Scan for the cell matching the given text and deliver its [X, Y] coordinate at center. 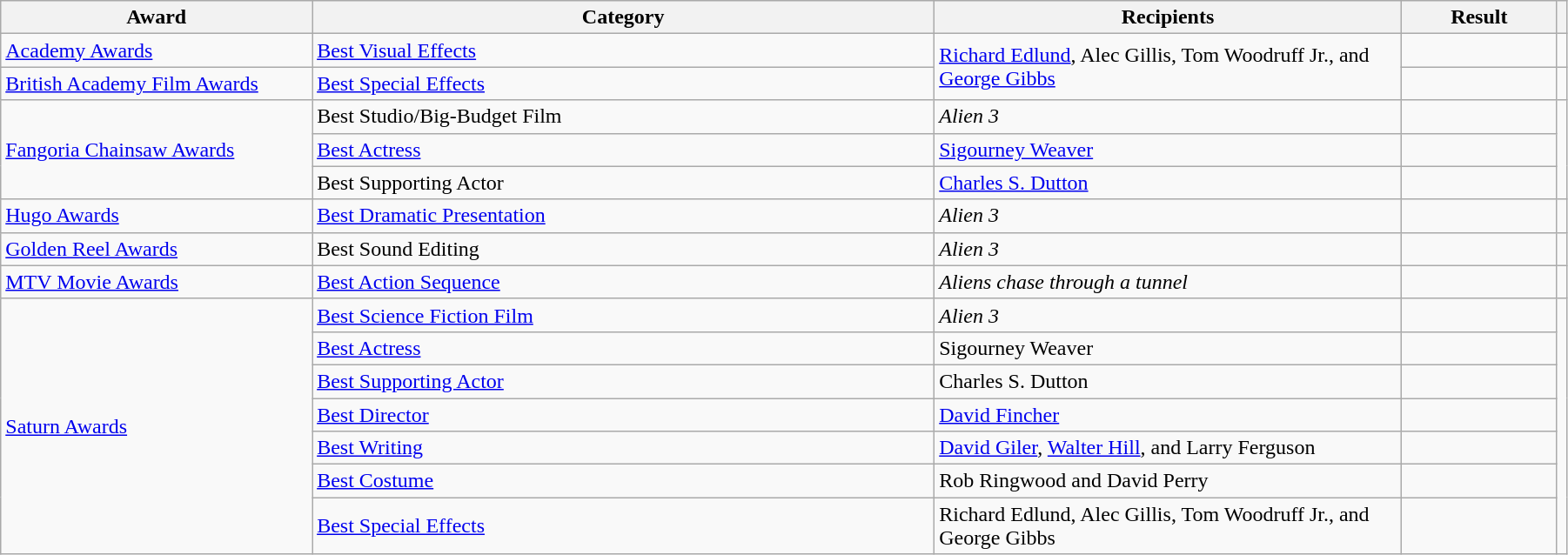
Best Sound Editing [623, 249]
Fangoria Chainsaw Awards [157, 150]
Result [1479, 17]
Best Action Sequence [623, 282]
Saturn Awards [157, 426]
Best Visual Effects [623, 50]
Best Dramatic Presentation [623, 216]
Best Writing [623, 448]
David Giler, Walter Hill, and Larry Ferguson [1168, 448]
Best Studio/Big-Budget Film [623, 117]
British Academy Film Awards [157, 84]
Rob Ringwood and David Perry [1168, 481]
David Fincher [1168, 415]
Best Science Fiction Film [623, 315]
Aliens chase through a tunnel [1168, 282]
MTV Movie Awards [157, 282]
Hugo Awards [157, 216]
Award [157, 17]
Best Costume [623, 481]
Academy Awards [157, 50]
Category [623, 17]
Best Director [623, 415]
Golden Reel Awards [157, 249]
Recipients [1168, 17]
